Capture the cell that displays the provided text and extract its (x, y) central coordinate. 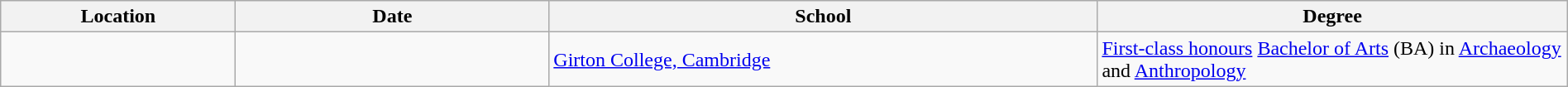
Degree (1332, 17)
Location (118, 17)
School (824, 17)
Date (392, 17)
First-class honours Bachelor of Arts (BA) in Archaeology and Anthropology (1332, 60)
Girton College, Cambridge (824, 60)
